Return the [X, Y] coordinate for the center point of the cell that contains the specified text.  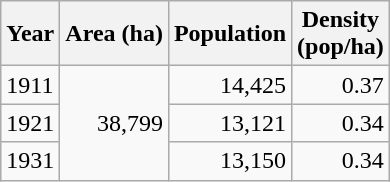
Year [30, 34]
1931 [30, 161]
13,121 [230, 123]
38,799 [114, 123]
1921 [30, 123]
13,150 [230, 161]
Area (ha) [114, 34]
0.37 [341, 85]
14,425 [230, 85]
1911 [30, 85]
Population [230, 34]
Density(pop/ha) [341, 34]
